Return the [x, y] coordinate for the center point of the cell that contains the specified text.  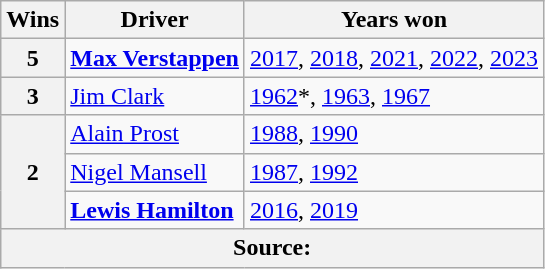
Source: [272, 248]
2016, 2019 [394, 210]
2017, 2018, 2021, 2022, 2023 [394, 58]
1988, 1990 [394, 134]
1962*, 1963, 1967 [394, 96]
Lewis Hamilton [155, 210]
Wins [33, 20]
Years won [394, 20]
3 [33, 96]
Max Verstappen [155, 58]
Alain Prost [155, 134]
5 [33, 58]
Driver [155, 20]
1987, 1992 [394, 172]
2 [33, 172]
Nigel Mansell [155, 172]
Jim Clark [155, 96]
